Identify which cell holds the provided text, then report its [x, y] central coordinate. 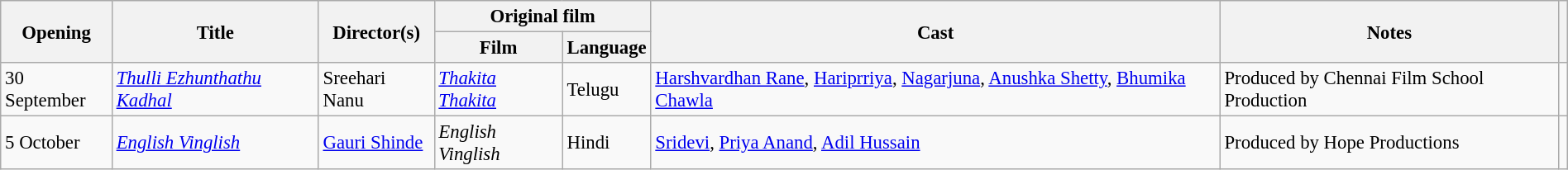
Gauri Shinde [376, 144]
Sreehari Nanu [376, 89]
5 October [56, 144]
Hindi [607, 144]
Harshvardhan Rane, Hariprriya, Nagarjuna, Anushka Shetty, Bhumika Chawla [935, 89]
Cast [935, 31]
Telugu [607, 89]
Thakita Thakita [498, 89]
Opening [56, 31]
Original film [543, 17]
Produced by Chennai Film School Production [1389, 89]
Film [498, 48]
Sridevi, Priya Anand, Adil Hussain [935, 144]
30 September [56, 89]
Produced by Hope Productions [1389, 144]
Title [215, 31]
Director(s) [376, 31]
Thulli Ezhunthathu Kadhal [215, 89]
Notes [1389, 31]
Language [607, 48]
